Capture the cell that displays the provided text and extract its [X, Y] central coordinate. 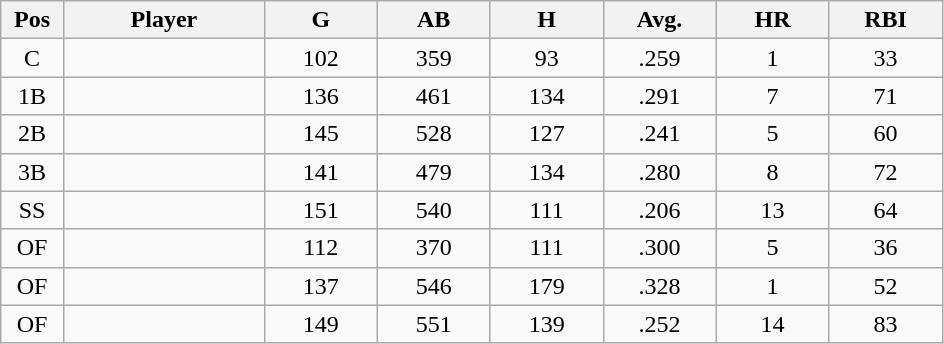
8 [772, 172]
83 [886, 324]
.252 [660, 324]
149 [320, 324]
.291 [660, 96]
H [546, 20]
Player [164, 20]
7 [772, 96]
52 [886, 286]
112 [320, 248]
179 [546, 286]
102 [320, 58]
137 [320, 286]
64 [886, 210]
.259 [660, 58]
AB [434, 20]
.328 [660, 286]
1B [32, 96]
151 [320, 210]
13 [772, 210]
136 [320, 96]
36 [886, 248]
Pos [32, 20]
370 [434, 248]
SS [32, 210]
.241 [660, 134]
14 [772, 324]
60 [886, 134]
528 [434, 134]
Avg. [660, 20]
HR [772, 20]
2B [32, 134]
.206 [660, 210]
72 [886, 172]
.300 [660, 248]
145 [320, 134]
127 [546, 134]
G [320, 20]
33 [886, 58]
359 [434, 58]
141 [320, 172]
479 [434, 172]
139 [546, 324]
.280 [660, 172]
RBI [886, 20]
546 [434, 286]
C [32, 58]
3B [32, 172]
540 [434, 210]
71 [886, 96]
93 [546, 58]
551 [434, 324]
461 [434, 96]
